For the text-containing cell, return its midpoint in [x, y] coordinate format. 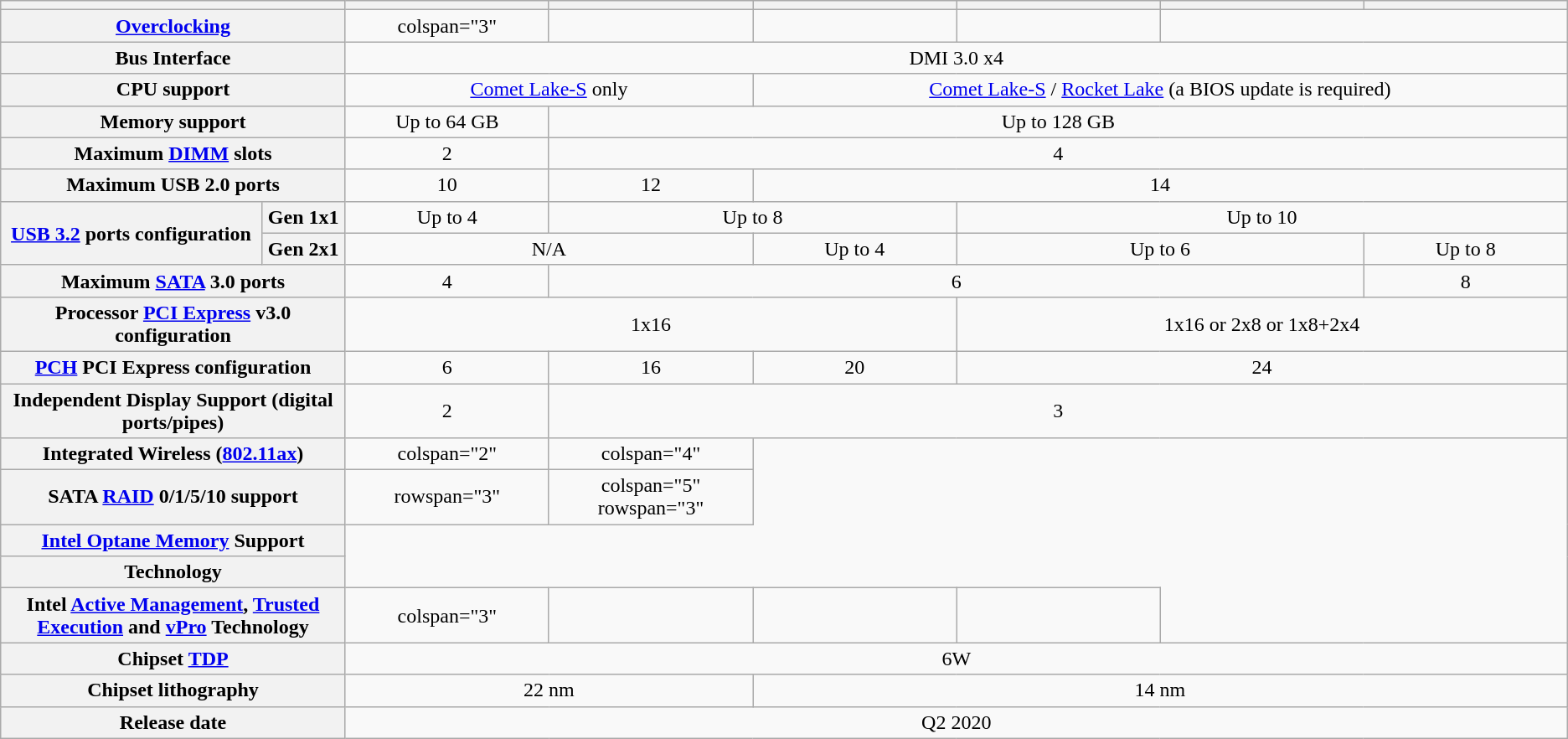
14 nm [1161, 690]
Chipset TDP [173, 659]
colspan="5" rowspan="3" [650, 498]
CPU support [173, 90]
20 [854, 367]
Comet Lake-S only [549, 90]
USB 3.2 ports configuration [131, 233]
Maximum DIMM slots [173, 153]
Up to 6 [1160, 249]
Intel Optane Memory Support [173, 540]
10 [447, 185]
Comet Lake-S / Rocket Lake (a BIOS update is required) [1161, 90]
rowspan="3" [447, 498]
Q2 2020 [957, 722]
colspan="4" [650, 454]
Release date [173, 722]
3 [1058, 411]
SATA RAID 0/1/5/10 support [173, 498]
PCH PCI Express configuration [173, 367]
DMI 3.0 x4 [957, 58]
Integrated Wireless (802.11ax) [173, 454]
Bus Interface [173, 58]
Up to 64 GB [447, 121]
22 nm [549, 690]
Processor PCI Express v3.0 configuration [173, 323]
1x16 [650, 323]
12 [650, 185]
1x16 or 2x8 or 1x8+2x4 [1262, 323]
Maximum USB 2.0 ports [173, 185]
24 [1262, 367]
Gen 1x1 [303, 217]
Gen 2x1 [303, 249]
N/A [549, 249]
Independent Display Support (digital ports/pipes) [173, 411]
16 [650, 367]
Memory support [173, 121]
Technology [173, 572]
colspan="2" [447, 454]
6W [957, 659]
Intel Active Management, Trusted Execution and vPro Technology [173, 615]
Maximum SATA 3.0 ports [173, 281]
Overclocking [173, 26]
Up to 128 GB [1058, 121]
Chipset lithography [173, 690]
14 [1161, 185]
Up to 10 [1262, 217]
8 [1466, 281]
